Provide the [x, y] coordinate of the cell's center where the given text is located.  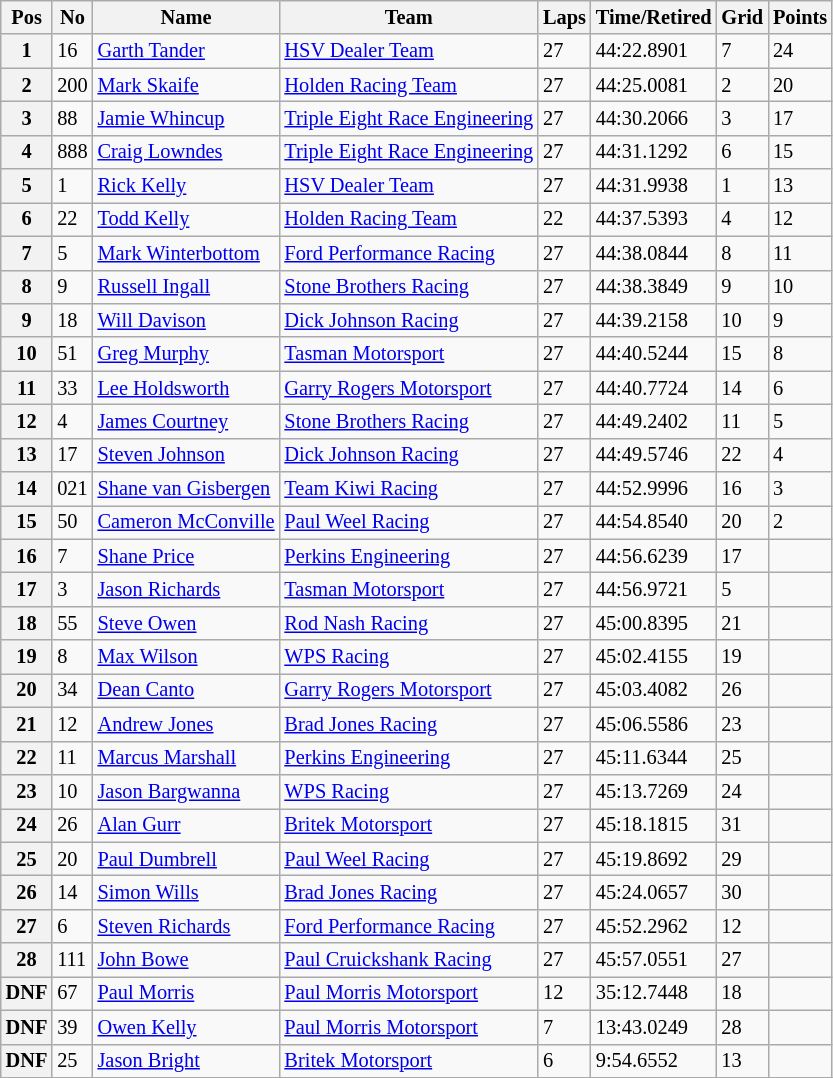
44:38.3849 [654, 287]
Shane Price [186, 556]
45:57.0551 [654, 960]
Simon Wills [186, 892]
021 [72, 489]
Craig Lowndes [186, 152]
Grid [742, 17]
Max Wilson [186, 657]
45:19.8692 [654, 859]
44:22.8901 [654, 51]
Mark Skaife [186, 85]
31 [742, 825]
Russell Ingall [186, 287]
John Bowe [186, 960]
Rod Nash Racing [408, 623]
111 [72, 960]
44:49.2402 [654, 421]
Owen Kelly [186, 1027]
44:37.5393 [654, 219]
Steven Johnson [186, 455]
44:49.5746 [654, 455]
Paul Morris [186, 993]
44:54.8540 [654, 522]
Steven Richards [186, 926]
45:02.4155 [654, 657]
Jason Bargwanna [186, 791]
Rick Kelly [186, 186]
Team [408, 17]
Garth Tander [186, 51]
51 [72, 354]
67 [72, 993]
Jason Richards [186, 589]
44:56.9721 [654, 589]
45:00.8395 [654, 623]
45:52.2962 [654, 926]
44:56.6239 [654, 556]
Shane van Gisbergen [186, 489]
30 [742, 892]
45:18.1815 [654, 825]
45:03.4082 [654, 690]
44:40.5244 [654, 354]
13:43.0249 [654, 1027]
Greg Murphy [186, 354]
44:52.9996 [654, 489]
Jason Bright [186, 1061]
Todd Kelly [186, 219]
39 [72, 1027]
45:13.7269 [654, 791]
9:54.6552 [654, 1061]
Will Davison [186, 320]
45:11.6344 [654, 758]
Marcus Marshall [186, 758]
Lee Holdsworth [186, 388]
44:31.1292 [654, 152]
55 [72, 623]
34 [72, 690]
200 [72, 85]
Cameron McConville [186, 522]
888 [72, 152]
44:38.0844 [654, 253]
Points [800, 17]
44:40.7724 [654, 388]
35:12.7448 [654, 993]
29 [742, 859]
Paul Dumbrell [186, 859]
50 [72, 522]
44:39.2158 [654, 320]
Laps [564, 17]
Steve Owen [186, 623]
44:25.0081 [654, 85]
44:31.9938 [654, 186]
88 [72, 118]
Paul Cruickshank Racing [408, 960]
Mark Winterbottom [186, 253]
Team Kiwi Racing [408, 489]
No [72, 17]
Alan Gurr [186, 825]
Dean Canto [186, 690]
Pos [27, 17]
45:06.5586 [654, 724]
Jamie Whincup [186, 118]
44:30.2066 [654, 118]
Name [186, 17]
45:24.0657 [654, 892]
Andrew Jones [186, 724]
James Courtney [186, 421]
33 [72, 388]
Time/Retired [654, 17]
